Extract the (x, y) coordinate from the center of the cell holding the provided text.  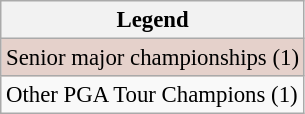
Other PGA Tour Champions (1) (153, 95)
Senior major championships (1) (153, 58)
Legend (153, 20)
